Capture the cell that displays the provided text and extract its (X, Y) central coordinate. 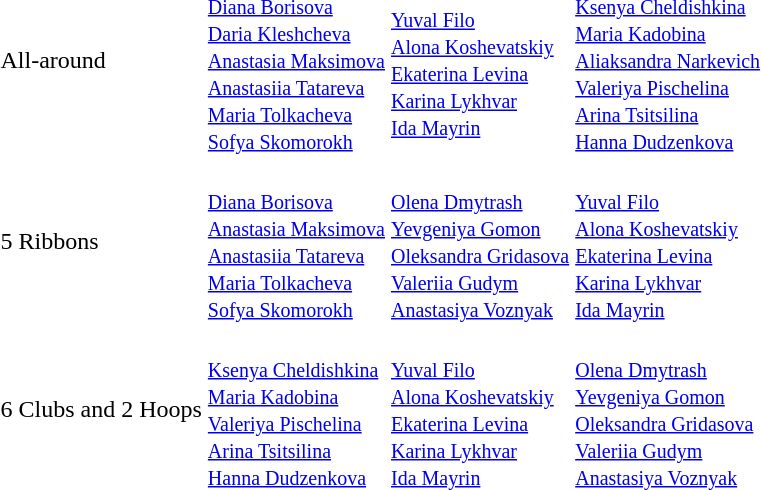
Olena DmytrashYevgeniya GomonOleksandra GridasovaValeriia GudymAnastasiya Voznyak (480, 242)
Diana BorisovaAnastasia MaksimovaAnastasiia TatarevaMaria TolkachevaSofya Skomorokh (296, 242)
